Provide the [x, y] coordinate of the cell's center where the given text is located.  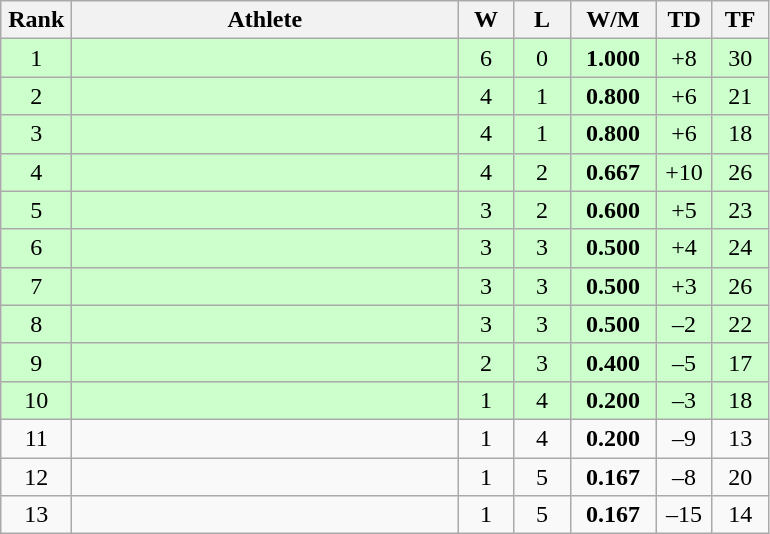
–3 [684, 400]
10 [36, 400]
TF [740, 20]
30 [740, 58]
0.667 [613, 172]
+3 [684, 286]
24 [740, 248]
1.000 [613, 58]
+4 [684, 248]
–2 [684, 324]
+8 [684, 58]
+5 [684, 210]
+10 [684, 172]
11 [36, 438]
12 [36, 477]
TD [684, 20]
8 [36, 324]
–8 [684, 477]
20 [740, 477]
L [542, 20]
22 [740, 324]
0.400 [613, 362]
0.600 [613, 210]
–9 [684, 438]
W [486, 20]
–15 [684, 515]
21 [740, 96]
0 [542, 58]
14 [740, 515]
17 [740, 362]
–5 [684, 362]
23 [740, 210]
W/M [613, 20]
7 [36, 286]
Athlete [265, 20]
Rank [36, 20]
9 [36, 362]
